Capture the cell that displays the provided text and extract its (x, y) central coordinate. 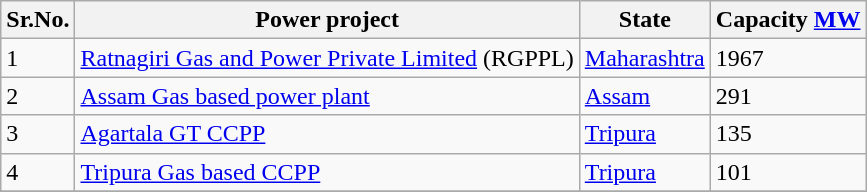
Power project (327, 20)
Agartala GT CCPP (327, 134)
Assam Gas based power plant (327, 96)
2 (38, 96)
135 (788, 134)
Tripura Gas based CCPP (327, 172)
Maharashtra (644, 58)
101 (788, 172)
Assam (644, 96)
4 (38, 172)
3 (38, 134)
State (644, 20)
Sr.No. (38, 20)
1 (38, 58)
Capacity MW (788, 20)
Ratnagiri Gas and Power Private Limited (RGPPL) (327, 58)
291 (788, 96)
1967 (788, 58)
